Determine the [X, Y] coordinate at the center of the cell enclosing the given text.  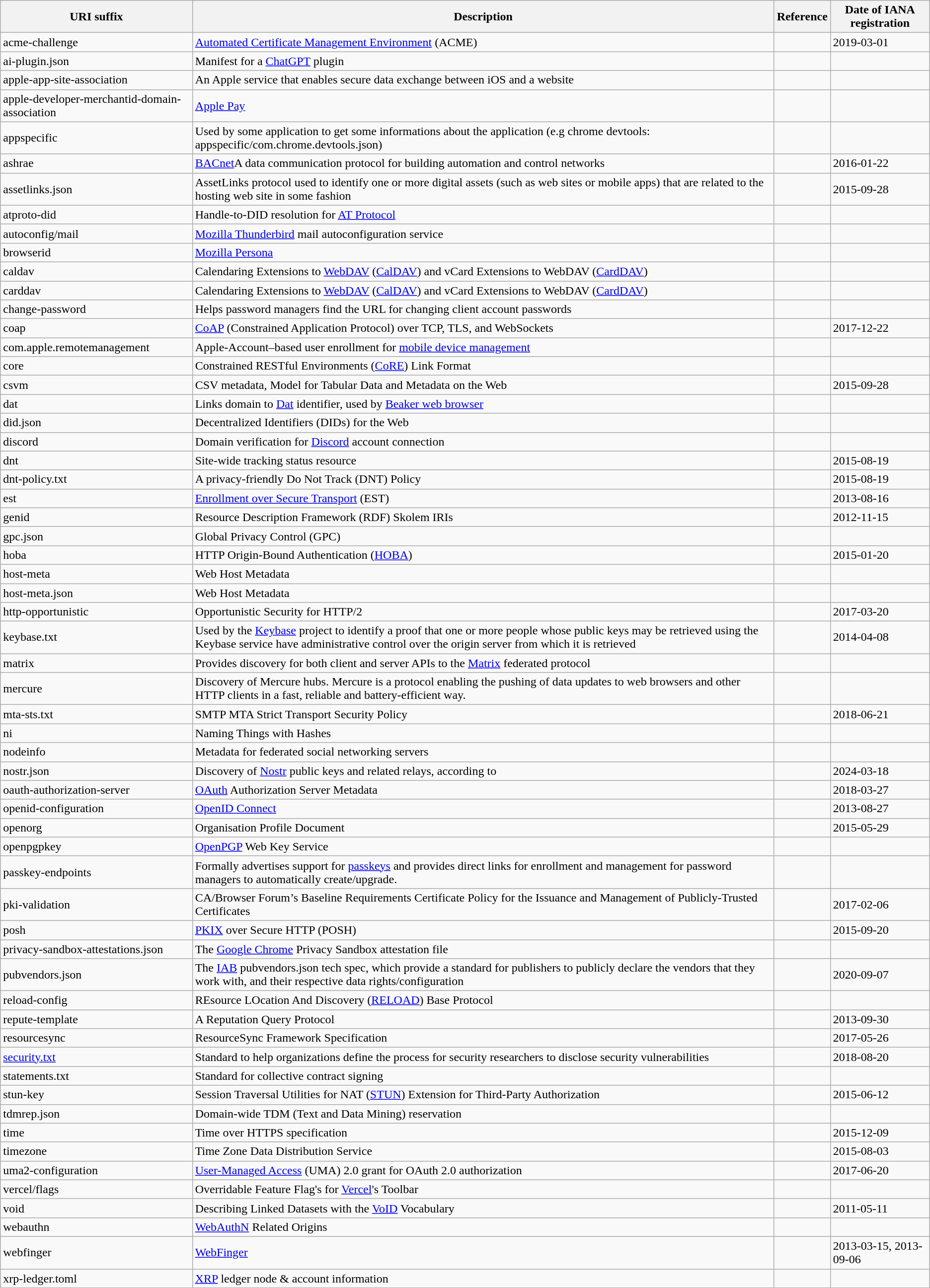
Manifest for a ChatGPT plugin [483, 61]
atproto-did [96, 215]
Domain verification for Discord account connection [483, 442]
Describing Linked Datasets with the VoID Vocabulary [483, 1208]
OpenPGP Web Key Service [483, 846]
Organisation Profile Document [483, 828]
2024-03-18 [880, 771]
vercel/flags [96, 1189]
ResourceSync Framework Specification [483, 1038]
xrp-ledger.toml [96, 1278]
Naming Things with Hashes [483, 733]
tdmrep.json [96, 1114]
OpenID Connect [483, 809]
ai-plugin.json [96, 61]
keybase.txt [96, 638]
CA/Browser Forum’s Baseline Requirements Certificate Policy for the Issuance and Management of Publicly-Trusted Certificates [483, 904]
2017-02-06 [880, 904]
oauth-authorization-server [96, 790]
matrix [96, 663]
resourcesync [96, 1038]
void [96, 1208]
2015-12-09 [880, 1133]
time [96, 1133]
2013-03-15, 2013-09-06 [880, 1253]
An Apple service that enables secure data exchange between iOS and a website [483, 80]
mercure [96, 688]
pki-validation [96, 904]
Domain-wide TDM (Text and Data Mining) reservation [483, 1114]
Time over HTTPS specification [483, 1133]
Apple-Account–based user enrollment for mobile device management [483, 347]
host-meta [96, 574]
nostr.json [96, 771]
Session Traversal Utilities for NAT (STUN) Extension for Third-Party Authorization [483, 1095]
posh [96, 930]
User-Managed Access (UMA) 2.0 grant for OAuth 2.0 authorization [483, 1170]
2015-08-03 [880, 1151]
Standard for collective contract signing [483, 1076]
2015-01-20 [880, 555]
WebFinger [483, 1253]
2018-08-20 [880, 1057]
The Google Chrome Privacy Sandbox attestation file [483, 949]
dnt-policy.txt [96, 479]
Mozilla Persona [483, 252]
autoconfig/mail [96, 233]
A Reputation Query Protocol [483, 1019]
2016-01-22 [880, 163]
HTTP Origin-Bound Authentication (HOBA) [483, 555]
webfinger [96, 1253]
2018-06-21 [880, 714]
Standard to help organizations define the process for security researchers to disclose security vulnerabilities [483, 1057]
statements.txt [96, 1076]
stun-key [96, 1095]
A privacy-friendly Do Not Track (DNT) Policy [483, 479]
2017-06-20 [880, 1170]
Links domain to Dat identifier, used by Beaker web browser [483, 404]
2018-03-27 [880, 790]
uma2-configuration [96, 1170]
Provides discovery for both client and server APIs to the Matrix federated protocol [483, 663]
2020-09-07 [880, 975]
2015-09-20 [880, 930]
Opportunistic Security for HTTP/2 [483, 612]
2011-05-11 [880, 1208]
appspecific [96, 138]
apple-developer-merchantid-domain-association [96, 105]
Overridable Feature Flag's for Vercel's Toolbar [483, 1189]
2012-11-15 [880, 517]
ni [96, 733]
Global Privacy Control (GPC) [483, 536]
est [96, 498]
dnt [96, 460]
2015-05-29 [880, 828]
Discovery of Nostr public keys and related relays, according to [483, 771]
SMTP MTA Strict Transport Security Policy [483, 714]
Resource Description Framework (RDF) Skolem IRIs [483, 517]
Site-wide tracking status resource [483, 460]
URI suffix [96, 17]
Automated Certificate Management Environment (ACME) [483, 42]
caldav [96, 271]
dat [96, 404]
Metadata for federated social networking servers [483, 752]
did.json [96, 423]
Mozilla Thunderbird mail autoconfiguration service [483, 233]
CSV metadata, Model for Tabular Data and Metadata on the Web [483, 385]
repute-template [96, 1019]
browserid [96, 252]
Apple Pay [483, 105]
coap [96, 328]
assetlinks.json [96, 189]
com.apple.remotemanagement [96, 347]
2013-09-30 [880, 1019]
openorg [96, 828]
nodeinfo [96, 752]
Constrained RESTful Environments (CoRE) Link Format [483, 366]
2013-08-27 [880, 809]
openid-configuration [96, 809]
pubvendors.json [96, 975]
XRP ledger node & account information [483, 1278]
CoAP (Constrained Application Protocol) over TCP, TLS, and WebSockets [483, 328]
webauthn [96, 1227]
hoba [96, 555]
2014-04-08 [880, 638]
Enrollment over Secure Transport (EST) [483, 498]
change-password [96, 309]
PKIX over Secure HTTP (POSH) [483, 930]
carddav [96, 291]
acme-challenge [96, 42]
2019-03-01 [880, 42]
Used by some application to get some informations about the application (e.g chrome devtools: appspecific/com.chrome.devtools.json) [483, 138]
genid [96, 517]
Reference [802, 17]
2015-06-12 [880, 1095]
timezone [96, 1151]
reload-config [96, 1000]
Description [483, 17]
csvm [96, 385]
discord [96, 442]
host-meta.json [96, 593]
Handle-to-DID resolution for AT Protocol [483, 215]
2013-08-16 [880, 498]
Decentralized Identifiers (DIDs) for the Web [483, 423]
Date of IANA registration [880, 17]
privacy-sandbox-attestations.json [96, 949]
ashrae [96, 163]
openpgpkey [96, 846]
2017-03-20 [880, 612]
BACnetA data communication protocol for building automation and control networks [483, 163]
WebAuthN Related Origins [483, 1227]
apple-app-site-association [96, 80]
core [96, 366]
OAuth Authorization Server Metadata [483, 790]
gpc.json [96, 536]
Time Zone Data Distribution Service [483, 1151]
mta-sts.txt [96, 714]
Helps password managers find the URL for changing client account passwords [483, 309]
2017-05-26 [880, 1038]
REsource LOcation And Discovery (RELOAD) Base Protocol [483, 1000]
passkey-endpoints [96, 872]
http-opportunistic [96, 612]
2017-12-22 [880, 328]
security.txt [96, 1057]
